Detect which cell encompasses the target text, then output its [X, Y] center coordinate. 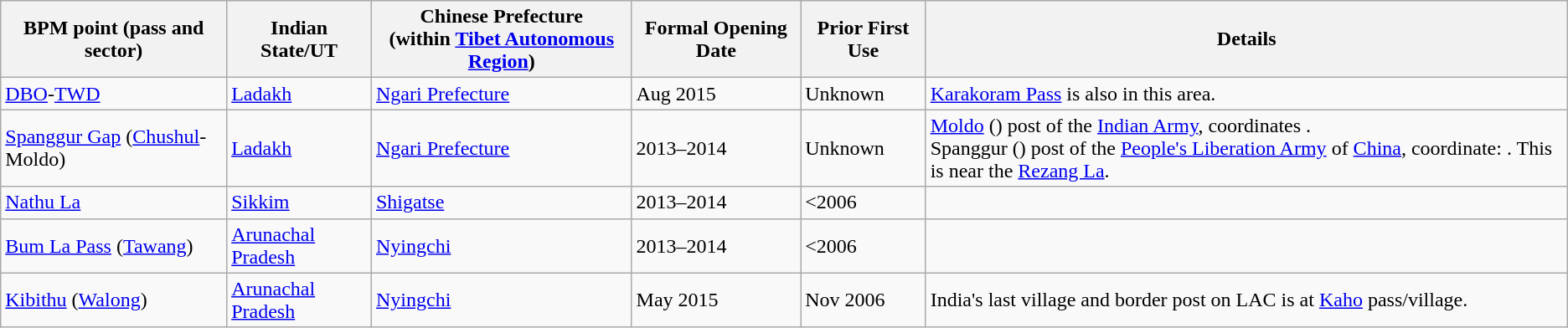
Nov 2006 [864, 300]
Kibithu (Walong) [114, 300]
BPM point (pass and sector) [114, 39]
Spanggur Gap (Chushul-Moldo) [114, 148]
Bum La Pass (Tawang) [114, 246]
Karakoram Pass is also in this area. [1246, 94]
May 2015 [716, 300]
DBO-TWD [114, 94]
Aug 2015 [716, 94]
Details [1246, 39]
India's last village and border post on LAC is at Kaho pass/village. [1246, 300]
Moldo () post of the Indian Army, coordinates . Spanggur () post of the People's Liberation Army of China, coordinate: . This is near the Rezang La. [1246, 148]
Indian State/UT [300, 39]
Sikkim [300, 202]
Shigatse [501, 202]
Chinese Prefecture(within Tibet Autonomous Region) [501, 39]
Nathu La [114, 202]
Prior First Use [864, 39]
Formal Opening Date [716, 39]
